Detect which cell encompasses the target text, then output its [x, y] center coordinate. 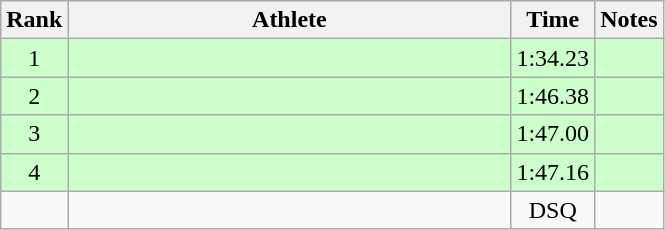
2 [34, 96]
DSQ [553, 210]
1:34.23 [553, 58]
1:47.00 [553, 134]
Rank [34, 20]
1:47.16 [553, 172]
1 [34, 58]
Notes [629, 20]
4 [34, 172]
Athlete [290, 20]
1:46.38 [553, 96]
Time [553, 20]
3 [34, 134]
